Pinpoint the cell where the given text exists, returning its (X, Y) midpoint coordinate. 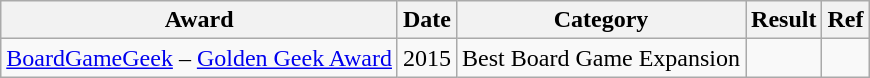
Result (784, 20)
Award (200, 20)
Date (426, 20)
Best Board Game Expansion (602, 58)
Ref (846, 20)
2015 (426, 58)
Category (602, 20)
BoardGameGeek – Golden Geek Award (200, 58)
